Pinpoint the cell where the given text exists, returning its [x, y] midpoint coordinate. 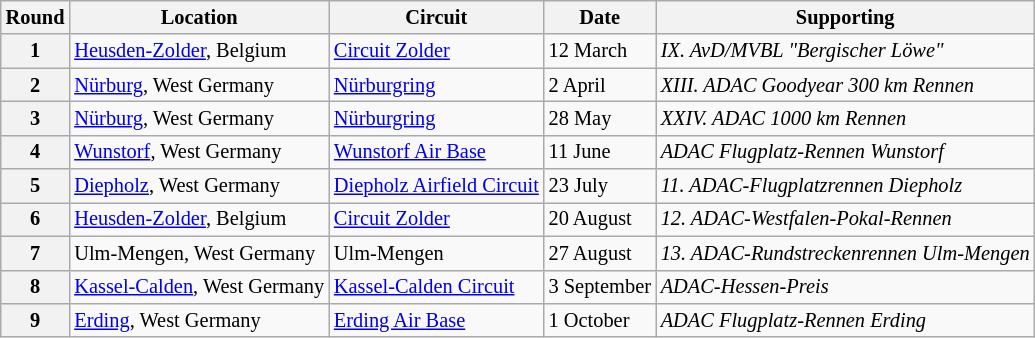
Ulm-Mengen [436, 253]
27 August [600, 253]
Erding Air Base [436, 320]
8 [36, 287]
1 [36, 51]
13. ADAC-Rundstreckenrennen Ulm-Mengen [846, 253]
9 [36, 320]
28 May [600, 118]
Circuit [436, 17]
Wunstorf, West Germany [199, 152]
2 April [600, 85]
Kassel-Calden Circuit [436, 287]
5 [36, 186]
ADAC-Hessen-Preis [846, 287]
ADAC Flugplatz-Rennen Wunstorf [846, 152]
Wunstorf Air Base [436, 152]
2 [36, 85]
1 October [600, 320]
IX. AvD/MVBL "Bergischer Löwe" [846, 51]
XXIV. ADAC 1000 km Rennen [846, 118]
11. ADAC-Flugplatzrennen Diepholz [846, 186]
12. ADAC-Westfalen-Pokal-Rennen [846, 219]
Kassel-Calden, West Germany [199, 287]
Location [199, 17]
4 [36, 152]
Supporting [846, 17]
Date [600, 17]
XIII. ADAC Goodyear 300 km Rennen [846, 85]
3 September [600, 287]
3 [36, 118]
6 [36, 219]
Diepholz Airfield Circuit [436, 186]
ADAC Flugplatz-Rennen Erding [846, 320]
Erding, West Germany [199, 320]
Ulm-Mengen, West Germany [199, 253]
12 March [600, 51]
20 August [600, 219]
Diepholz, West Germany [199, 186]
7 [36, 253]
Round [36, 17]
11 June [600, 152]
23 July [600, 186]
